Find where the given text appears and provide that cell's center as [x, y] coordinate. 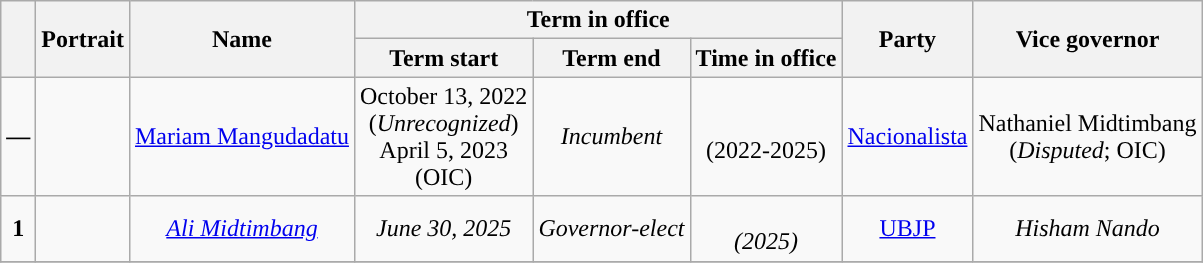
Term in office [598, 20]
Governor-elect [612, 228]
— [18, 136]
Portrait [83, 39]
Vice governor [1088, 39]
Ali Midtimbang [242, 228]
Incumbent [612, 136]
Name [242, 39]
(2025) [766, 228]
Nacionalista [908, 136]
Mariam Mangudadatu [242, 136]
Hisham Nando [1088, 228]
June 30, 2025 [443, 228]
Nathaniel Midtimbang (Disputed; OIC) [1088, 136]
Party [908, 39]
(2022-2025) [766, 136]
1 [18, 228]
October 13, 2022(Unrecognized)April 5, 2023(OIC) [443, 136]
Term end [612, 58]
Term start [443, 58]
UBJP [908, 228]
Time in office [766, 58]
